For the text-containing cell, return its midpoint in (x, y) coordinate format. 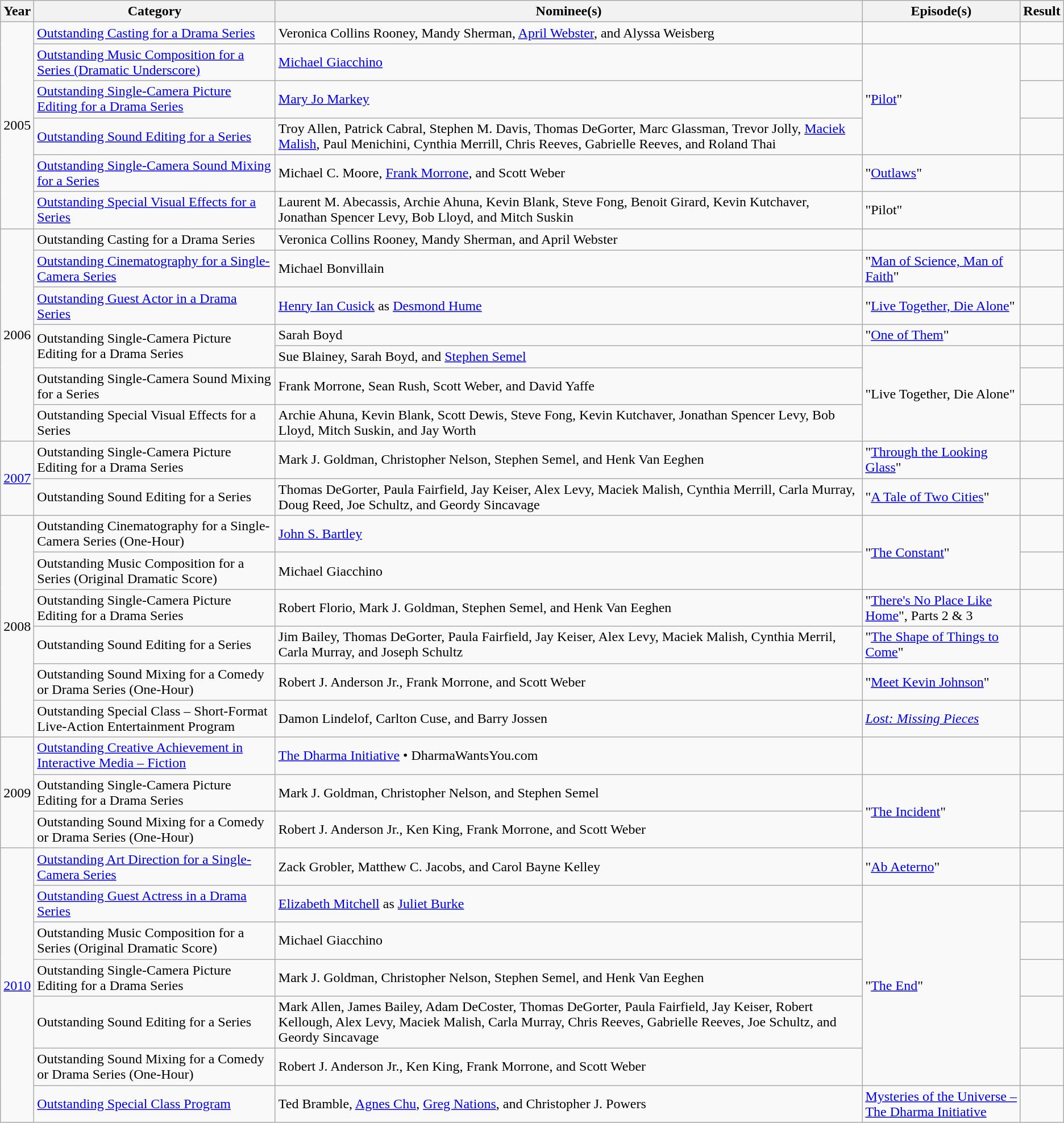
Mark J. Goldman, Christopher Nelson, and Stephen Semel (568, 792)
Outstanding Music Composition for a Series (Dramatic Underscore) (155, 63)
Outstanding Guest Actress in a Drama Series (155, 904)
Mysteries of the Universe – The Dharma Initiative (941, 1104)
"There's No Place Like Home", Parts 2 & 3 (941, 608)
Ted Bramble, Agnes Chu, Greg Nations, and Christopher J. Powers (568, 1104)
Outstanding Guest Actor in a Drama Series (155, 306)
2010 (17, 985)
Outstanding Creative Achievement in Interactive Media – Fiction (155, 756)
2006 (17, 335)
Category (155, 11)
The Dharma Initiative • DharmaWantsYou.com (568, 756)
2009 (17, 792)
Elizabeth Mitchell as Juliet Burke (568, 904)
Zack Grobler, Matthew C. Jacobs, and Carol Bayne Kelley (568, 866)
Henry Ian Cusick as Desmond Hume (568, 306)
"The Shape of Things to Come" (941, 644)
"The End" (941, 985)
Michael Bonvillain (568, 268)
"A Tale of Two Cities" (941, 497)
"Meet Kevin Johnson" (941, 682)
"The Constant" (941, 552)
Outstanding Special Class – Short-Format Live-Action Entertainment Program (155, 718)
Jim Bailey, Thomas DeGorter, Paula Fairfield, Jay Keiser, Alex Levy, Maciek Malish, Cynthia Merril, Carla Murray, and Joseph Schultz (568, 644)
Robert J. Anderson Jr., Frank Morrone, and Scott Weber (568, 682)
Veronica Collins Rooney, Mandy Sherman, April Webster, and Alyssa Weisberg (568, 33)
Lost: Missing Pieces (941, 718)
"Ab Aeterno" (941, 866)
"Man of Science, Man of Faith" (941, 268)
Nominee(s) (568, 11)
Frank Morrone, Sean Rush, Scott Weber, and David Yaffe (568, 385)
"Outlaws" (941, 173)
Robert Florio, Mark J. Goldman, Stephen Semel, and Henk Van Eeghen (568, 608)
Episode(s) (941, 11)
Outstanding Cinematography for a Single-Camera Series (One-Hour) (155, 534)
"The Incident" (941, 811)
Sarah Boyd (568, 335)
Result (1042, 11)
Mary Jo Markey (568, 99)
Damon Lindelof, Carlton Cuse, and Barry Jossen (568, 718)
2008 (17, 626)
"One of Them" (941, 335)
"Through the Looking Glass" (941, 460)
2005 (17, 125)
Archie Ahuna, Kevin Blank, Scott Dewis, Steve Fong, Kevin Kutchaver, Jonathan Spencer Levy, Bob Lloyd, Mitch Suskin, and Jay Worth (568, 423)
Outstanding Cinematography for a Single-Camera Series (155, 268)
2007 (17, 479)
Sue Blainey, Sarah Boyd, and Stephen Semel (568, 356)
Laurent M. Abecassis, Archie Ahuna, Kevin Blank, Steve Fong, Benoit Girard, Kevin Kutchaver, Jonathan Spencer Levy, Bob Lloyd, and Mitch Suskin (568, 210)
John S. Bartley (568, 534)
Outstanding Special Class Program (155, 1104)
Veronica Collins Rooney, Mandy Sherman, and April Webster (568, 239)
Year (17, 11)
Michael C. Moore, Frank Morrone, and Scott Weber (568, 173)
Thomas DeGorter, Paula Fairfield, Jay Keiser, Alex Levy, Maciek Malish, Cynthia Merrill, Carla Murray, Doug Reed, Joe Schultz, and Geordy Sincavage (568, 497)
Outstanding Art Direction for a Single-Camera Series (155, 866)
